Return the (x, y) coordinate for the center point of the cell that contains the specified text.  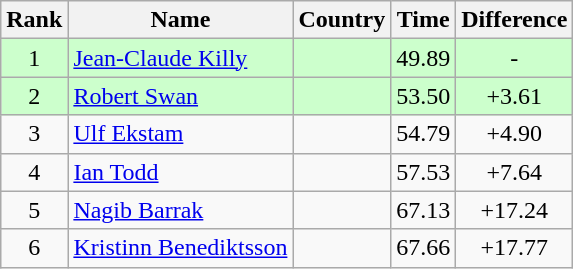
Ulf Ekstam (180, 134)
Time (424, 20)
Name (180, 20)
Difference (514, 20)
- (514, 58)
Robert Swan (180, 96)
+4.90 (514, 134)
3 (34, 134)
6 (34, 248)
5 (34, 210)
Kristinn Benediktsson (180, 248)
Ian Todd (180, 172)
Jean-Claude Killy (180, 58)
67.66 (424, 248)
49.89 (424, 58)
67.13 (424, 210)
57.53 (424, 172)
+3.61 (514, 96)
+17.24 (514, 210)
2 (34, 96)
Nagib Barrak (180, 210)
Rank (34, 20)
+7.64 (514, 172)
+17.77 (514, 248)
53.50 (424, 96)
Country (342, 20)
54.79 (424, 134)
4 (34, 172)
1 (34, 58)
